Scan for the cell matching the given text and deliver its (x, y) coordinate at center. 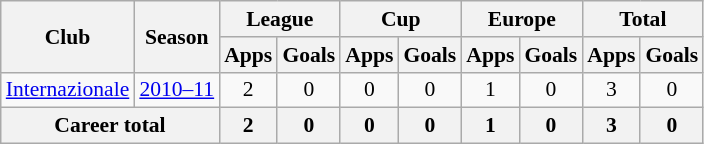
Season (176, 36)
Club (68, 36)
2010–11 (176, 90)
Internazionale (68, 90)
Europe (522, 19)
Cup (400, 19)
Career total (110, 126)
Total (642, 19)
League (280, 19)
